Output the (X, Y) coordinate of the center of the cell containing the given text.  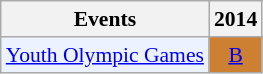
2014 (236, 19)
B (236, 55)
Events (105, 19)
Youth Olympic Games (105, 55)
